Extract the (x, y) coordinate from the center of the cell holding the provided text.  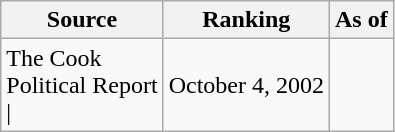
The CookPolitical Report| (82, 85)
Ranking (246, 20)
Source (82, 20)
As of (361, 20)
October 4, 2002 (246, 85)
